Return (x, y) of the center of cell containing provided text 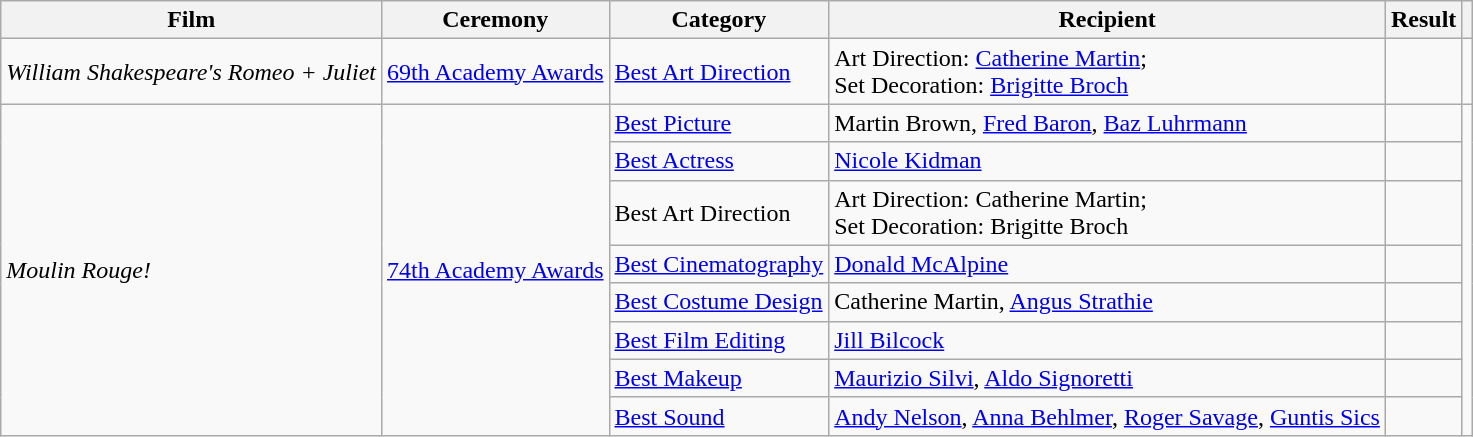
Martin Brown, Fred Baron, Baz Luhrmann (1108, 123)
Best Makeup (719, 378)
Category (719, 20)
69th Academy Awards (496, 72)
Best Actress (719, 161)
Jill Bilcock (1108, 340)
Best Cinematography (719, 264)
Best Costume Design (719, 302)
Maurizio Silvi, Aldo Signoretti (1108, 378)
Moulin Rouge! (192, 270)
Best Sound (719, 416)
74th Academy Awards (496, 270)
Ceremony (496, 20)
Nicole Kidman (1108, 161)
Donald McAlpine (1108, 264)
Catherine Martin, Angus Strathie (1108, 302)
Recipient (1108, 20)
William Shakespeare's Romeo + Juliet (192, 72)
Andy Nelson, Anna Behlmer, Roger Savage, Guntis Sics (1108, 416)
Result (1423, 20)
Film (192, 20)
Best Film Editing (719, 340)
Best Picture (719, 123)
